Identify which cell holds the provided text, then report its (x, y) central coordinate. 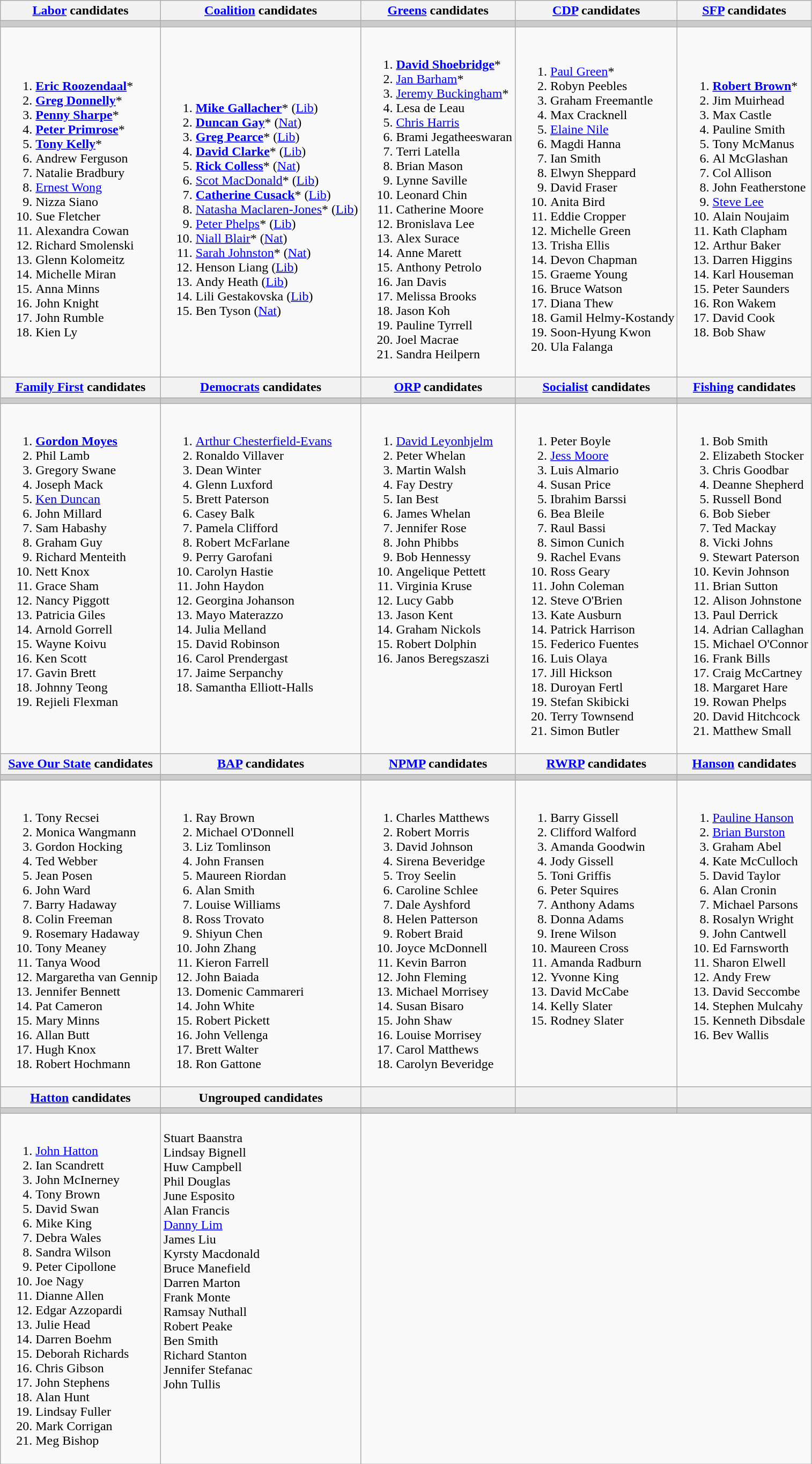
SFP candidates (744, 11)
NPMP candidates (438, 764)
Fishing candidates (744, 387)
Democrats candidates (261, 387)
Socialist candidates (596, 387)
Greens candidates (438, 11)
ORP candidates (438, 387)
Hanson candidates (744, 764)
CDP candidates (596, 11)
BAP candidates (261, 764)
Ungrouped candidates (261, 1097)
Labor candidates (80, 11)
Hatton candidates (80, 1097)
RWRP candidates (596, 764)
Coalition candidates (261, 11)
Family First candidates (80, 387)
Save Our State candidates (80, 764)
